Detect which cell encompasses the target text, then output its [X, Y] center coordinate. 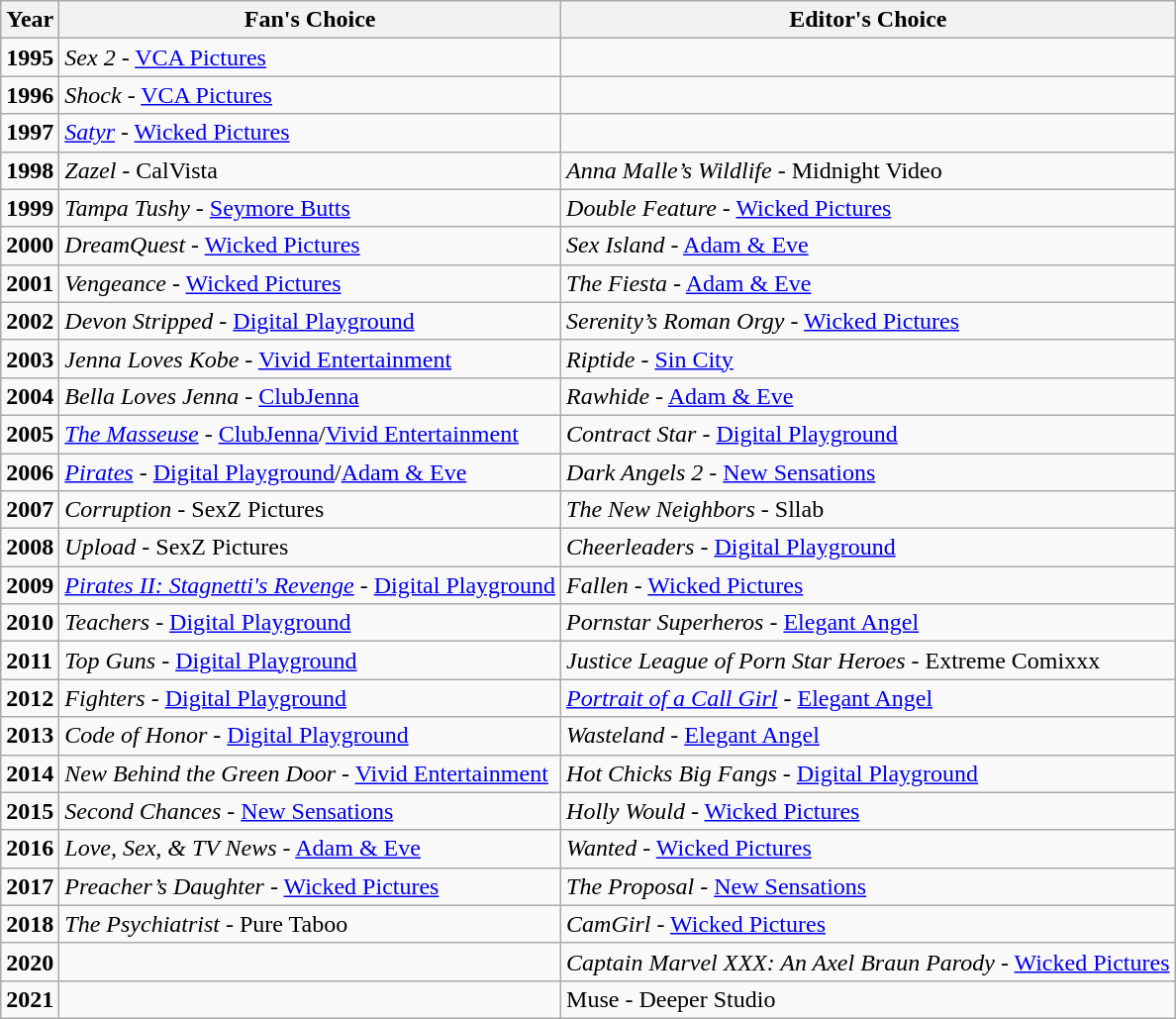
Devon Stripped - Digital Playground [311, 321]
2011 [30, 661]
Rawhide - Adam & Eve [868, 396]
2007 [30, 510]
2004 [30, 396]
Serenity’s Roman Orgy - Wicked Pictures [868, 321]
Wanted - Wicked Pictures [868, 849]
Zazel - CalVista [311, 170]
1995 [30, 57]
Pornstar Superheros - Elegant Angel [868, 623]
Anna Malle’s Wildlife - Midnight Video [868, 170]
Corruption - SexZ Pictures [311, 510]
Muse - Deeper Studio [868, 999]
Wasteland - Elegant Angel [868, 736]
Code of Honor - Digital Playground [311, 736]
2010 [30, 623]
2006 [30, 472]
2015 [30, 811]
Vengeance - Wicked Pictures [311, 283]
2002 [30, 321]
Teachers - Digital Playground [311, 623]
Tampa Tushy - Seymore Butts [311, 208]
Contract Star - Digital Playground [868, 434]
2009 [30, 585]
Pirates - Digital Playground/Adam & Eve [311, 472]
Editor's Choice [868, 20]
Cheerleaders - Digital Playground [868, 548]
2012 [30, 698]
2001 [30, 283]
Justice League of Porn Star Heroes - Extreme Comixxx [868, 661]
Satyr - Wicked Pictures [311, 133]
1999 [30, 208]
Sex Island - Adam & Eve [868, 246]
New Behind the Green Door - Vivid Entertainment [311, 773]
Portrait of a Call Girl - Elegant Angel [868, 698]
Sex 2 - VCA Pictures [311, 57]
1998 [30, 170]
Jenna Loves Kobe - Vivid Entertainment [311, 358]
Preacher’s Daughter - Wicked Pictures [311, 886]
Fighters - Digital Playground [311, 698]
Bella Loves Jenna - ClubJenna [311, 396]
2020 [30, 962]
Riptide - Sin City [868, 358]
2018 [30, 924]
Fan's Choice [311, 20]
The Fiesta - Adam & Eve [868, 283]
Love, Sex, & TV News - Adam & Eve [311, 849]
Captain Marvel XXX: An Axel Braun Parody - Wicked Pictures [868, 962]
1997 [30, 133]
Upload - SexZ Pictures [311, 548]
Second Chances - New Sensations [311, 811]
The New Neighbors - Sllab [868, 510]
Fallen - Wicked Pictures [868, 585]
Pirates II: Stagnetti's Revenge - Digital Playground [311, 585]
The Proposal - New Sensations [868, 886]
The Psychiatrist - Pure Taboo [311, 924]
Dark Angels 2 - New Sensations [868, 472]
2005 [30, 434]
2008 [30, 548]
DreamQuest - Wicked Pictures [311, 246]
Hot Chicks Big Fangs - Digital Playground [868, 773]
2021 [30, 999]
Holly Would - Wicked Pictures [868, 811]
2013 [30, 736]
Double Feature - Wicked Pictures [868, 208]
2017 [30, 886]
2014 [30, 773]
CamGirl - Wicked Pictures [868, 924]
1996 [30, 95]
2016 [30, 849]
2003 [30, 358]
2000 [30, 246]
Year [30, 20]
Top Guns - Digital Playground [311, 661]
The Masseuse - ClubJenna/Vivid Entertainment [311, 434]
Shock - VCA Pictures [311, 95]
